Output the [x, y] coordinate of the center of the cell containing the given text.  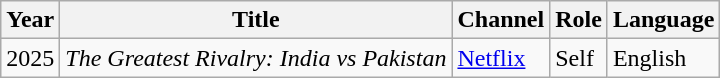
The Greatest Rivalry: India vs Pakistan [256, 58]
English [663, 58]
Language [663, 20]
2025 [30, 58]
Channel [501, 20]
Role [579, 20]
Title [256, 20]
Self [579, 58]
Netflix [501, 58]
Year [30, 20]
